Provide the [x, y] coordinate of the cell's center where the given text is located.  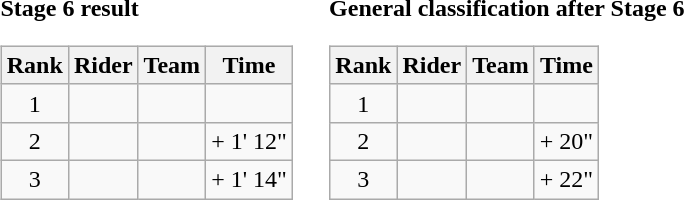
+ 20" [566, 141]
+ 22" [566, 179]
+ 1' 12" [250, 141]
+ 1' 14" [250, 179]
